Pinpoint the cell where the given text exists, returning its [X, Y] midpoint coordinate. 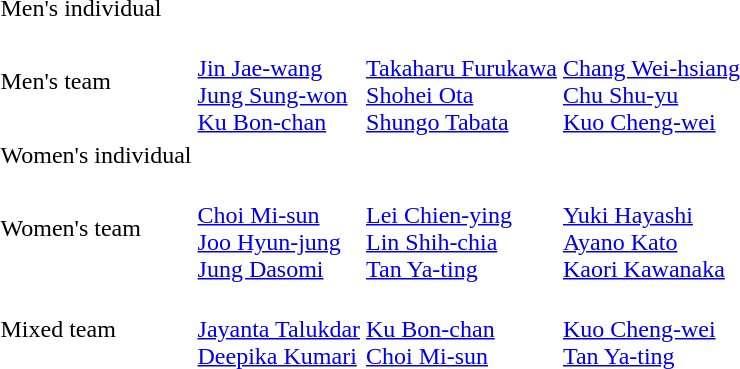
Takaharu FurukawaShohei OtaShungo Tabata [462, 82]
Choi Mi-sunJoo Hyun-jungJung Dasomi [278, 228]
Lei Chien-yingLin Shih-chiaTan Ya-ting [462, 228]
Jin Jae-wangJung Sung-wonKu Bon-chan [278, 82]
